Extract the [X, Y] coordinate from the center of the cell holding the provided text.  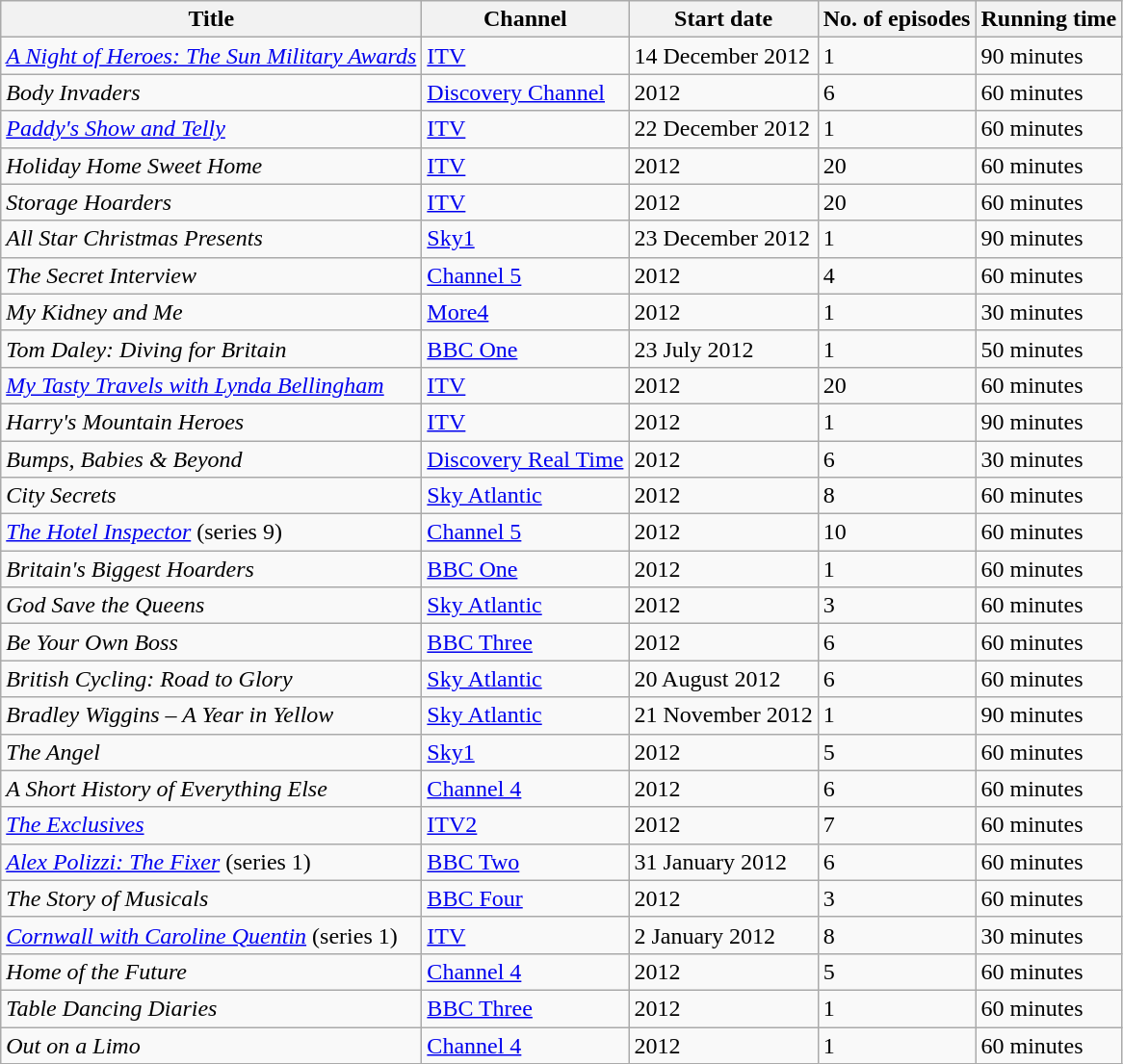
10 [897, 532]
Start date [723, 19]
Britain's Biggest Hoarders [212, 569]
Discovery Real Time [526, 459]
A Night of Heroes: The Sun Military Awards [212, 56]
14 December 2012 [723, 56]
Running time [1049, 19]
City Secrets [212, 496]
Be Your Own Boss [212, 642]
Channel [526, 19]
Title [212, 19]
Table Dancing Diaries [212, 1008]
50 minutes [1049, 349]
Tom Daley: Diving for Britain [212, 349]
The Secret Interview [212, 275]
23 December 2012 [723, 239]
BBC Four [526, 898]
23 July 2012 [723, 349]
Discovery Channel [526, 92]
Holiday Home Sweet Home [212, 166]
A Short History of Everything Else [212, 789]
ITV2 [526, 825]
Cornwall with Caroline Quentin (series 1) [212, 935]
Bradley Wiggins – A Year in Yellow [212, 715]
2 January 2012 [723, 935]
4 [897, 275]
The Hotel Inspector (series 9) [212, 532]
The Angel [212, 752]
Storage Hoarders [212, 202]
22 December 2012 [723, 129]
British Cycling: Road to Glory [212, 679]
No. of episodes [897, 19]
The Exclusives [212, 825]
BBC Two [526, 862]
21 November 2012 [723, 715]
Paddy's Show and Telly [212, 129]
Out on a Limo [212, 1045]
All Star Christmas Presents [212, 239]
Alex Polizzi: The Fixer (series 1) [212, 862]
My Tasty Travels with Lynda Bellingham [212, 385]
The Story of Musicals [212, 898]
My Kidney and Me [212, 312]
Home of the Future [212, 972]
Bumps, Babies & Beyond [212, 459]
31 January 2012 [723, 862]
More4 [526, 312]
God Save the Queens [212, 606]
20 August 2012 [723, 679]
7 [897, 825]
Harry's Mountain Heroes [212, 422]
Body Invaders [212, 92]
